Pinpoint the cell where the given text exists, returning its (x, y) midpoint coordinate. 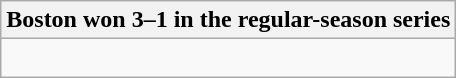
Boston won 3–1 in the regular-season series (228, 20)
